Provide the (x, y) coordinate of the cell's center where the given text is located.  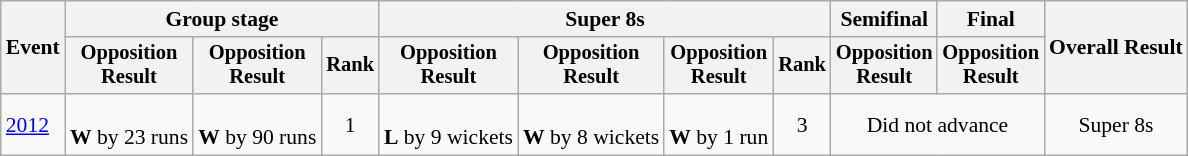
3 (802, 124)
Did not advance (938, 124)
2012 (33, 124)
Event (33, 48)
Semifinal (884, 19)
W by 90 runs (257, 124)
W by 8 wickets (591, 124)
Group stage (222, 19)
1 (350, 124)
Final (990, 19)
L by 9 wickets (448, 124)
W by 1 run (718, 124)
W by 23 runs (129, 124)
Overall Result (1116, 48)
